Search for the cell housing the specified text and yield its [X, Y] center coordinate. 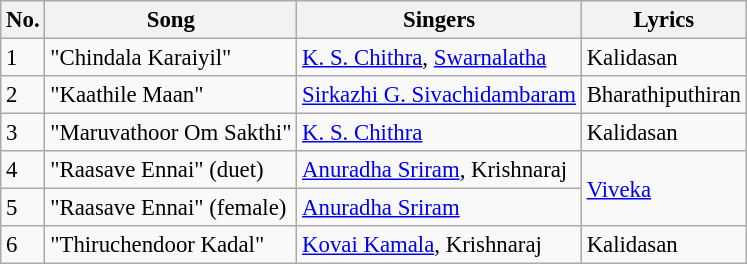
No. [23, 20]
Anuradha Sriram, Krishnaraj [440, 170]
"Raasave Ennai" (duet) [171, 170]
Lyrics [664, 20]
Kovai Kamala, Krishnaraj [440, 245]
K. S. Chithra, Swarnalatha [440, 58]
4 [23, 170]
"Maruvathoor Om Sakthi" [171, 133]
5 [23, 208]
Singers [440, 20]
"Chindala Karaiyil" [171, 58]
"Kaathile Maan" [171, 95]
2 [23, 95]
Viveka [664, 188]
1 [23, 58]
"Thiruchendoor Kadal" [171, 245]
6 [23, 245]
K. S. Chithra [440, 133]
"Raasave Ennai" (female) [171, 208]
Song [171, 20]
Anuradha Sriram [440, 208]
Bharathiputhiran [664, 95]
3 [23, 133]
Sirkazhi G. Sivachidambaram [440, 95]
